From the cell containing the given text, extract its center point as [x, y] coordinate. 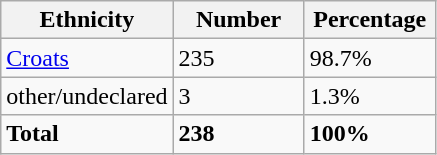
Percentage [370, 20]
235 [238, 58]
100% [370, 134]
Croats [87, 58]
Total [87, 134]
3 [238, 96]
238 [238, 134]
Number [238, 20]
98.7% [370, 58]
1.3% [370, 96]
Ethnicity [87, 20]
other/undeclared [87, 96]
